Pinpoint the cell where the given text exists, returning its (x, y) midpoint coordinate. 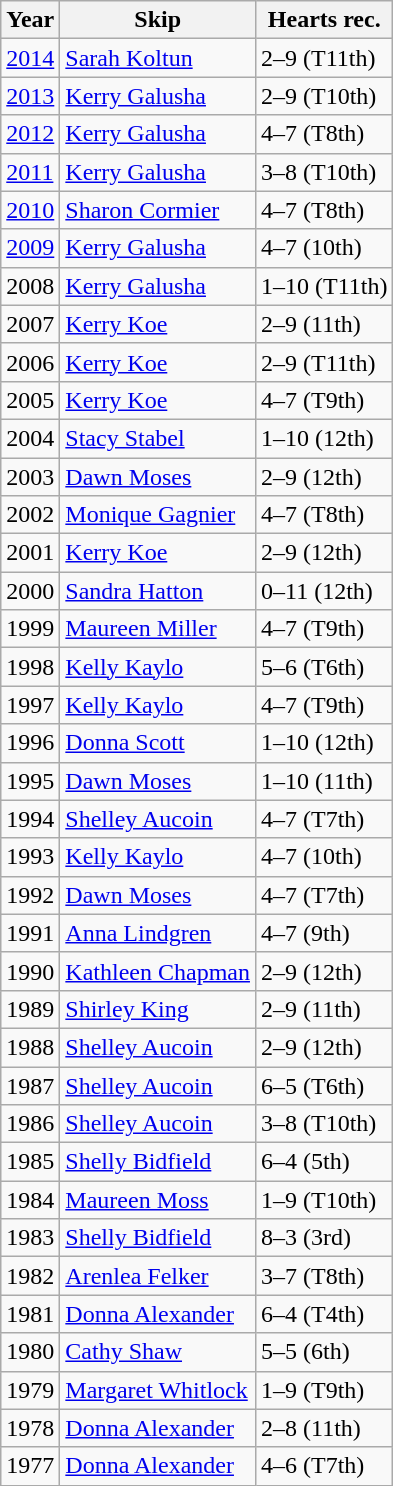
1994 (30, 819)
Skip (158, 20)
1991 (30, 933)
1–10 (11th) (324, 781)
2013 (30, 96)
Monique Gagnier (158, 515)
Maureen Moss (158, 1200)
5–5 (6th) (324, 1352)
6–4 (5th) (324, 1162)
0–11 (12th) (324, 591)
Arenlea Felker (158, 1276)
Maureen Miller (158, 629)
Stacy Stabel (158, 438)
1988 (30, 1047)
1999 (30, 629)
6–5 (T6th) (324, 1085)
2006 (30, 362)
1981 (30, 1314)
6–4 (T4th) (324, 1314)
1990 (30, 971)
1979 (30, 1390)
1978 (30, 1428)
1977 (30, 1466)
Kathleen Chapman (158, 971)
3–7 (T8th) (324, 1276)
1993 (30, 857)
1983 (30, 1238)
2004 (30, 438)
1982 (30, 1276)
1–10 (T11th) (324, 286)
Sharon Cormier (158, 210)
8–3 (3rd) (324, 1238)
1992 (30, 895)
1–9 (T10th) (324, 1200)
Anna Lindgren (158, 933)
1987 (30, 1085)
1996 (30, 743)
5–6 (T6th) (324, 667)
1998 (30, 667)
Sarah Koltun (158, 58)
2011 (30, 172)
2002 (30, 515)
Sandra Hatton (158, 591)
4–7 (9th) (324, 933)
2014 (30, 58)
2003 (30, 477)
1997 (30, 705)
2010 (30, 210)
Year (30, 20)
2–9 (T10th) (324, 96)
Cathy Shaw (158, 1352)
1985 (30, 1162)
2008 (30, 286)
2009 (30, 248)
2007 (30, 324)
Donna Scott (158, 743)
1–9 (T9th) (324, 1390)
Margaret Whitlock (158, 1390)
4–6 (T7th) (324, 1466)
2012 (30, 134)
2–8 (11th) (324, 1428)
1986 (30, 1124)
2001 (30, 553)
1984 (30, 1200)
Hearts rec. (324, 20)
1989 (30, 1009)
1995 (30, 781)
Shirley King (158, 1009)
1980 (30, 1352)
2000 (30, 591)
2005 (30, 400)
